Return the [X, Y] coordinate for the center point of the cell that contains the specified text.  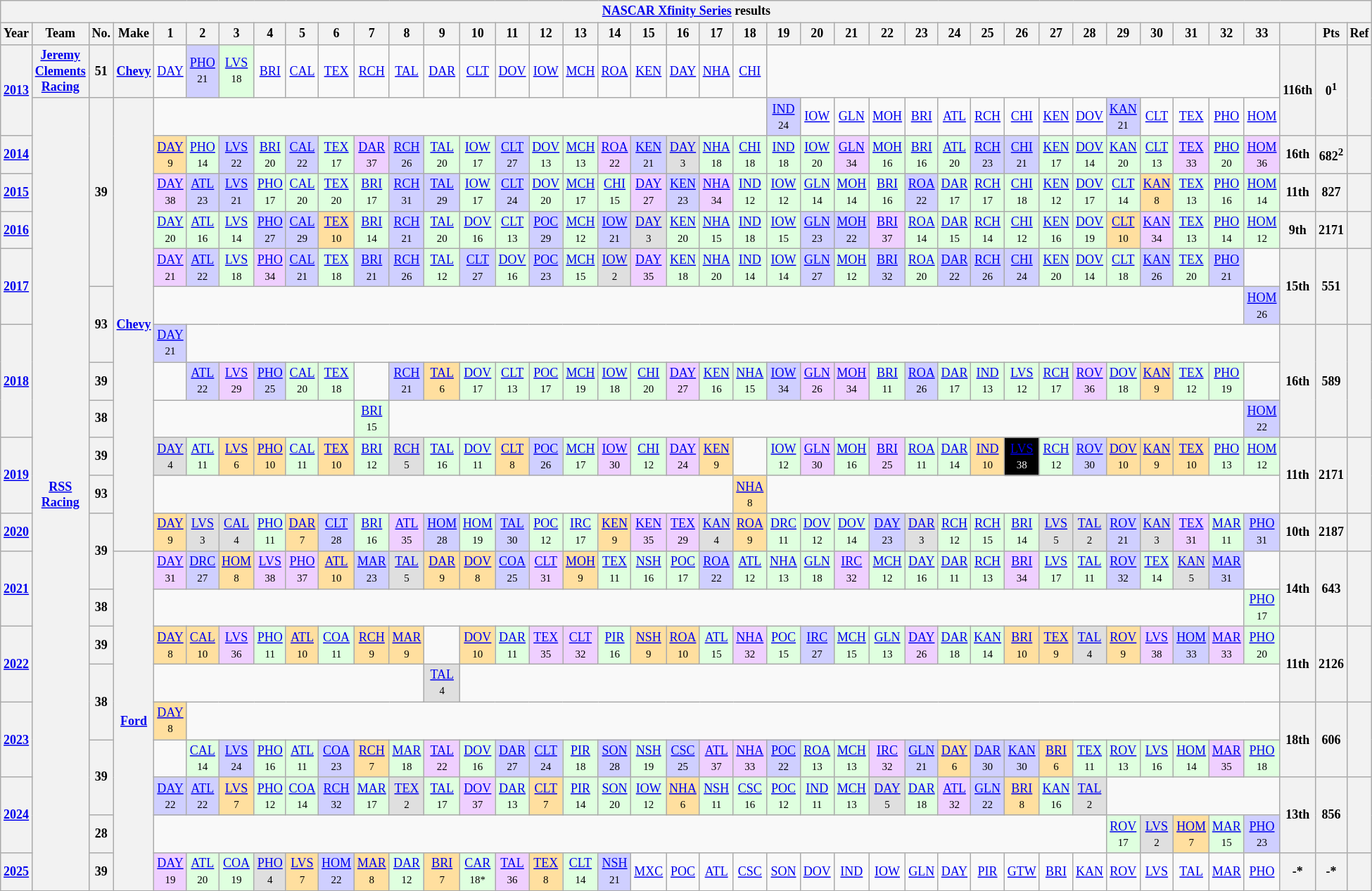
CAR18* [478, 872]
DAY23 [888, 532]
TEX8 [546, 872]
RCH23 [988, 155]
BRI21 [371, 268]
1 [170, 34]
Year [17, 34]
14th [1297, 588]
MCH [581, 71]
LVS17 [1056, 570]
KAN5 [1192, 570]
IOW2 [615, 268]
BRI6 [1056, 759]
10 [478, 34]
PHO25 [270, 381]
LVS [1157, 872]
RCH5 [407, 456]
33 [1262, 34]
15th [1297, 287]
PHO37 [303, 570]
NHA8 [750, 494]
PHO12 [270, 796]
2017 [17, 287]
LVS14 [236, 230]
LVS5 [1056, 532]
CAL22 [303, 155]
LVS12 [1022, 381]
DAR22 [954, 268]
NHA13 [784, 570]
2187 [1331, 532]
827 [1331, 193]
HOM33 [1192, 646]
IND13 [988, 381]
BRI7 [442, 872]
BRI12 [371, 456]
ROV17 [1123, 834]
KAN3 [1157, 532]
25 [988, 34]
856 [1331, 814]
KAN21 [1123, 117]
NSH19 [649, 759]
2013 [17, 90]
551 [1331, 287]
2 [203, 34]
11 [512, 34]
7 [371, 34]
POC23 [546, 268]
2015 [17, 193]
TEX17 [336, 155]
PHO34 [270, 268]
BRI20 [270, 155]
CHI15 [615, 193]
CLT10 [1123, 230]
PHO31 [1262, 532]
DAR [442, 71]
LVS2 [1157, 834]
DAR3 [922, 532]
KAN26 [1157, 268]
KAN [1090, 872]
CAL10 [203, 646]
DAR13 [512, 796]
CLT32 [581, 646]
4 [270, 34]
COA11 [336, 646]
CLT8 [512, 456]
Make [134, 34]
TAL30 [512, 532]
Ford [134, 720]
HOM19 [478, 532]
TAL36 [512, 872]
PHO4 [270, 872]
DAY22 [170, 796]
ROV32 [1123, 570]
GLN27 [817, 268]
DOV19 [1090, 230]
CLT7 [546, 796]
ATL23 [203, 193]
CAL21 [303, 268]
TAL22 [442, 759]
BRI8 [1022, 796]
CAL29 [303, 230]
COA23 [336, 759]
ATL16 [203, 230]
RCH14 [988, 230]
2018 [17, 381]
DRC11 [784, 532]
TAL16 [442, 456]
KAN20 [1123, 155]
6 [336, 34]
GLN30 [817, 456]
GLN23 [817, 230]
PIR16 [615, 646]
MAR9 [407, 646]
IND [851, 872]
NASCAR Xfinity Series results [687, 11]
PHO23 [1262, 834]
19 [784, 34]
TEX14 [1157, 570]
15 [649, 34]
NSH9 [649, 646]
DAY5 [888, 796]
116th [1297, 90]
KEN18 [683, 268]
2014 [17, 155]
6822 [1331, 155]
13th [1297, 814]
51 [101, 71]
643 [1331, 588]
30 [1157, 34]
ROV13 [1123, 759]
ROV36 [1090, 381]
DAY26 [922, 646]
LVS36 [236, 646]
SON [784, 872]
2025 [17, 872]
TEX2 [407, 796]
MOH22 [851, 230]
31 [1192, 34]
DAR27 [512, 759]
CHI20 [649, 381]
RCH15 [988, 532]
BRI11 [888, 381]
DAY16 [922, 570]
589 [1331, 381]
TEX31 [1192, 532]
Team [61, 34]
IOW30 [615, 456]
PHO18 [1262, 759]
RCH13 [988, 570]
NHA32 [750, 646]
HOM28 [442, 532]
27 [1056, 34]
KAN14 [988, 646]
MXC [649, 872]
DAR37 [371, 155]
MOH [888, 117]
ROV [1123, 872]
DAR9 [442, 570]
LVS24 [236, 759]
DAY20 [170, 230]
KAN4 [716, 532]
24 [954, 34]
18th [1297, 740]
23 [922, 34]
14 [615, 34]
DOV20 [546, 193]
ROA13 [817, 759]
NHA6 [683, 796]
TEX9 [1056, 646]
TAL29 [442, 193]
MAR15 [1226, 834]
PHO10 [270, 456]
MOH9 [581, 570]
GLN22 [988, 796]
IOW34 [784, 381]
RCH7 [371, 759]
ROV21 [1123, 532]
GLN21 [922, 759]
DOV18 [1123, 381]
GLN14 [817, 193]
ROV9 [1123, 646]
NHA18 [716, 155]
2126 [1331, 664]
DOV11 [478, 456]
606 [1331, 740]
IND11 [817, 796]
SON28 [615, 759]
TAL12 [442, 268]
LVS3 [203, 532]
BRI15 [371, 419]
DAR15 [954, 230]
2023 [17, 740]
Ref [1359, 34]
ATL12 [750, 570]
ROA11 [922, 456]
CHI21 [1022, 155]
CAL [303, 71]
MAR31 [1226, 570]
ATL37 [716, 759]
IOW15 [784, 230]
PIR [988, 872]
HOM36 [1262, 155]
HOM8 [236, 570]
KEN35 [649, 532]
CAL11 [303, 456]
COA14 [303, 796]
DRC27 [203, 570]
DAR14 [954, 456]
DAY4 [170, 456]
GLN34 [851, 155]
IND12 [750, 193]
DAY38 [170, 193]
TAL5 [407, 570]
9th [1297, 230]
SON20 [615, 796]
DAY19 [170, 872]
CHI24 [1022, 268]
TEX33 [1192, 155]
NSH16 [649, 570]
TAL11 [1090, 570]
MOH14 [851, 193]
Jeremy Clements Racing [61, 71]
PIR14 [581, 796]
01 [1331, 90]
MOH34 [851, 381]
TAL6 [442, 381]
DOV12 [817, 532]
KEN23 [683, 193]
IND24 [784, 117]
CSC25 [683, 759]
DOV8 [478, 570]
IRC27 [817, 646]
DAY31 [170, 570]
ROA [615, 71]
NSH21 [615, 872]
NHA20 [716, 268]
MCH19 [581, 381]
PHO27 [270, 230]
NHA33 [750, 759]
MAR35 [1226, 759]
CAL14 [203, 759]
2024 [17, 814]
POC26 [546, 456]
DAY35 [649, 268]
MAR17 [371, 796]
TAL17 [442, 796]
ROA20 [922, 268]
POC22 [784, 759]
10th [1297, 532]
DAY24 [683, 456]
POC29 [546, 230]
29 [1123, 34]
BRI37 [888, 230]
BRI10 [1022, 646]
MAR18 [407, 759]
HOM [1262, 117]
DAR30 [988, 759]
CSC [750, 872]
NHA [716, 71]
IND10 [988, 456]
21 [851, 34]
TEX12 [1192, 381]
KEN21 [649, 155]
ROA26 [922, 381]
DAY6 [954, 759]
KEN12 [1056, 193]
IOW21 [615, 230]
ROA10 [683, 646]
TEX35 [546, 646]
No. [101, 34]
IOW20 [817, 155]
NHA34 [716, 193]
2019 [17, 475]
22 [888, 34]
MOH12 [851, 268]
CLT28 [336, 532]
LVS22 [236, 155]
IRC17 [581, 532]
MAR23 [371, 570]
DAR7 [303, 532]
IOW14 [784, 268]
2020 [17, 532]
DOV13 [546, 155]
18 [750, 34]
2021 [17, 588]
9 [442, 34]
COA25 [512, 570]
20 [817, 34]
MAR8 [371, 872]
LVS6 [236, 456]
3 [236, 34]
RCH32 [336, 796]
KAN30 [1022, 759]
MAR [1226, 872]
PIR18 [581, 759]
TEX29 [683, 532]
GTW [1022, 872]
ATL32 [954, 796]
KEN17 [1056, 155]
BRI17 [371, 193]
CLT18 [1123, 268]
Pts [1331, 34]
IND14 [750, 268]
ATL15 [716, 646]
PHO19 [1226, 381]
2022 [17, 664]
DAR12 [407, 872]
GLN26 [817, 381]
LVS21 [236, 193]
2016 [17, 230]
MAR11 [1226, 532]
RCH9 [371, 646]
GLN18 [817, 570]
CSC16 [750, 796]
ROV30 [1090, 456]
RSS Racing [61, 494]
GLN13 [888, 646]
5 [303, 34]
KAN34 [1157, 230]
CAL4 [236, 532]
26 [1022, 34]
IOW18 [615, 381]
HOM26 [1262, 306]
CLT31 [546, 570]
BRI34 [1022, 570]
BRI25 [888, 456]
ROA14 [922, 230]
12 [546, 34]
POC [683, 872]
17 [716, 34]
KAN8 [1157, 193]
HOM7 [1192, 834]
KAN16 [1056, 796]
32 [1226, 34]
PHO13 [1226, 456]
ROA9 [750, 532]
LVS29 [236, 381]
LVS16 [1157, 759]
16 [683, 34]
DOV37 [478, 796]
BRI32 [888, 268]
NSH11 [716, 796]
COA19 [236, 872]
RCH31 [407, 193]
8 [407, 34]
13 [581, 34]
MAR33 [1226, 646]
POC15 [784, 646]
ATL35 [407, 532]
